Return [x, y] of the center of cell containing provided text 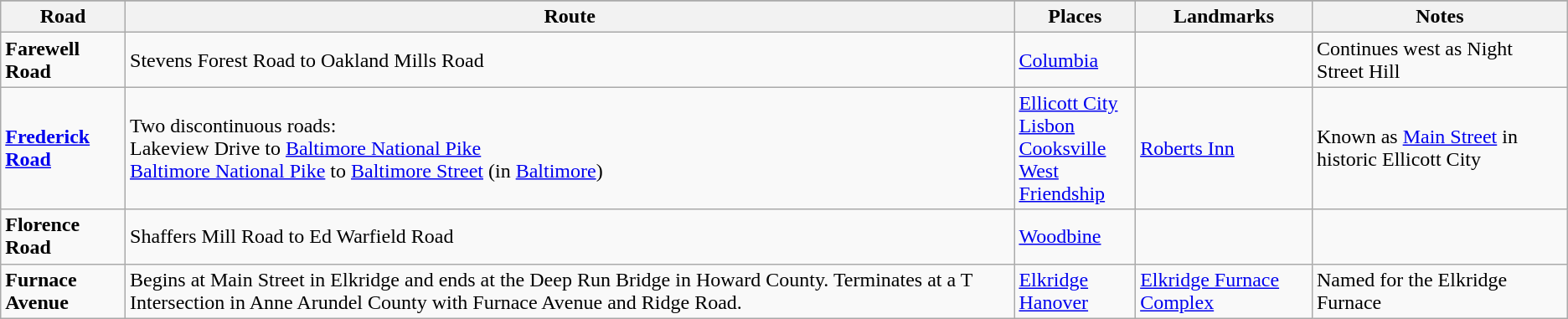
Road [64, 17]
Places [1075, 17]
Farewell Road [64, 60]
Elkridge Furnace Complex [1225, 291]
Continues west as Night Street Hill [1439, 60]
Woodbine [1075, 236]
Florence Road [64, 236]
Route [570, 17]
Notes [1439, 17]
Stevens Forest Road to Oakland Mills Road [570, 60]
Known as Main Street in historic Ellicott City [1439, 148]
Two discontinuous roads:Lakeview Drive to Baltimore National PikeBaltimore National Pike to Baltimore Street (in Baltimore) [570, 148]
Columbia [1075, 60]
Ellicott CityLisbonCooksvilleWest Friendship [1075, 148]
Roberts Inn [1225, 148]
Furnace Avenue [64, 291]
ElkridgeHanover [1075, 291]
Shaffers Mill Road to Ed Warfield Road [570, 236]
Landmarks [1225, 17]
Frederick Road [64, 148]
Named for the Elkridge Furnace [1439, 291]
